Output the (x, y) coordinate of the center of the cell containing the given text.  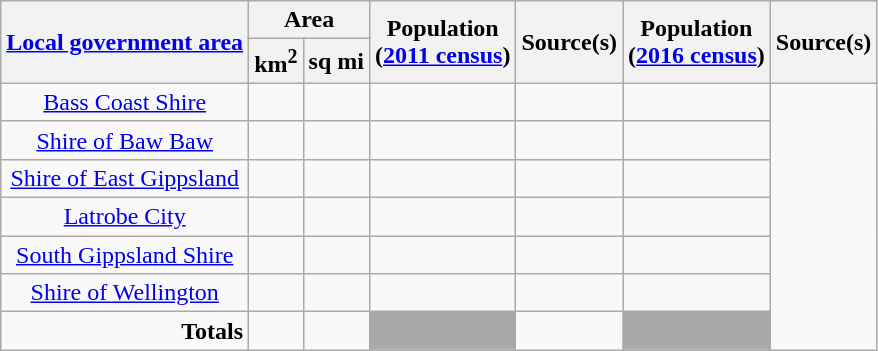
Shire of Baw Baw (125, 140)
Shire of East Gippsland (125, 178)
sq mi (336, 62)
Latrobe City (125, 217)
Totals (125, 331)
km2 (276, 62)
Local government area (125, 42)
Bass Coast Shire (125, 102)
Shire of Wellington (125, 293)
Area (310, 20)
Population(2011 census) (442, 42)
South Gippsland Shire (125, 255)
Population(2016 census) (697, 42)
